Pinpoint the cell where the given text exists, returning its [x, y] midpoint coordinate. 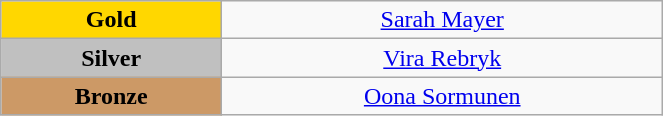
Oona Sormunen [442, 96]
Vira Rebryk [442, 58]
Silver [112, 58]
Bronze [112, 96]
Sarah Mayer [442, 20]
Gold [112, 20]
